Pinpoint the cell where the given text exists, returning its [X, Y] midpoint coordinate. 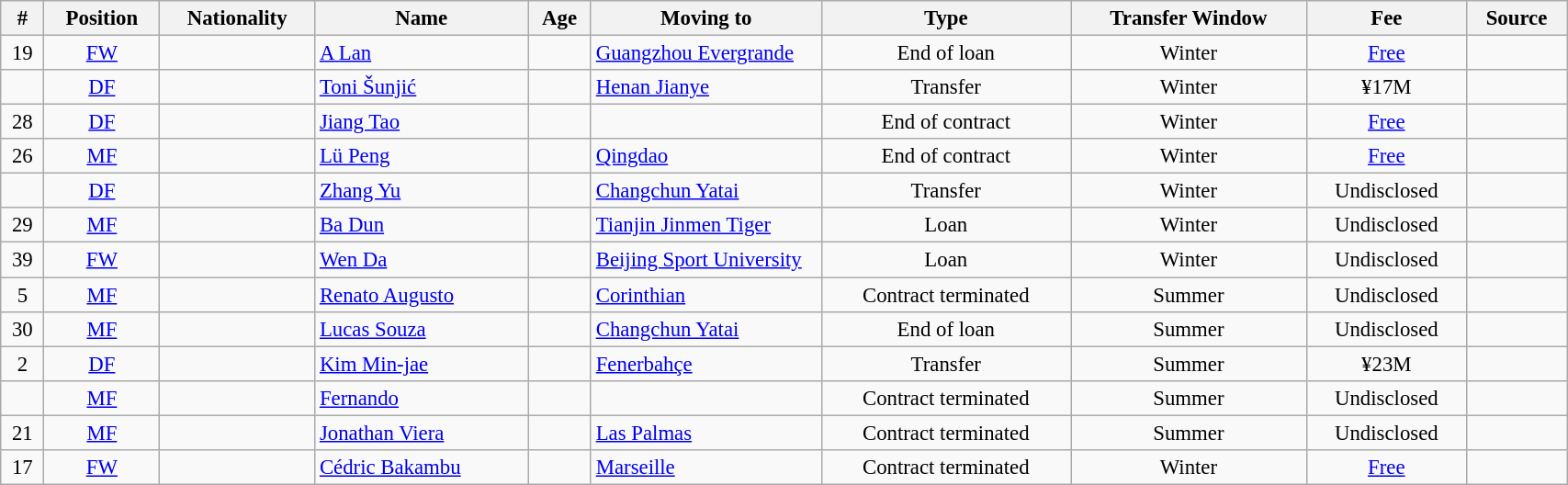
¥17M [1386, 87]
A Lan [422, 53]
Lucas Souza [422, 329]
Position [102, 18]
17 [22, 468]
Lü Peng [422, 156]
Jonathan Viera [422, 433]
5 [22, 295]
Beijing Sport University [705, 260]
# [22, 18]
30 [22, 329]
26 [22, 156]
Marseille [705, 468]
Wen Da [422, 260]
Toni Šunjić [422, 87]
29 [22, 225]
Fee [1386, 18]
Renato Augusto [422, 295]
Kim Min-jae [422, 364]
Guangzhou Evergrande [705, 53]
Name [422, 18]
28 [22, 122]
Transfer Window [1189, 18]
2 [22, 364]
Source [1516, 18]
Moving to [705, 18]
Ba Dun [422, 225]
Corinthian [705, 295]
Las Palmas [705, 433]
Tianjin Jinmen Tiger [705, 225]
Type [946, 18]
39 [22, 260]
21 [22, 433]
Fernando [422, 398]
Henan Jianye [705, 87]
19 [22, 53]
Cédric Bakambu [422, 468]
Jiang Tao [422, 122]
Nationality [237, 18]
Zhang Yu [422, 191]
¥23M [1386, 364]
Fenerbahçe [705, 364]
Age [560, 18]
Qingdao [705, 156]
